Capture the cell that displays the provided text and extract its [X, Y] central coordinate. 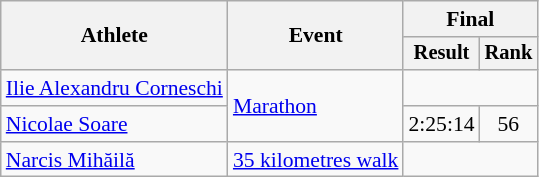
Result [441, 54]
56 [509, 124]
Rank [509, 54]
Nicolae Soare [114, 124]
Event [316, 36]
Marathon [316, 106]
2:25:14 [441, 124]
Athlete [114, 36]
Ilie Alexandru Corneschi [114, 88]
Final [470, 19]
